Output the [X, Y] coordinate of the center of the cell containing the given text.  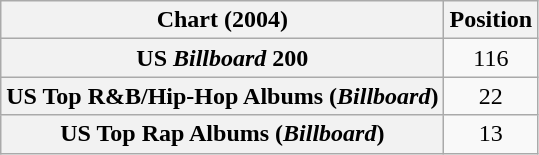
Position [491, 20]
US Top R&B/Hip-Hop Albums (Billboard) [222, 96]
US Billboard 200 [222, 58]
116 [491, 58]
13 [491, 134]
US Top Rap Albums (Billboard) [222, 134]
22 [491, 96]
Chart (2004) [222, 20]
